Extract the [X, Y] coordinate from the center of the cell holding the provided text.  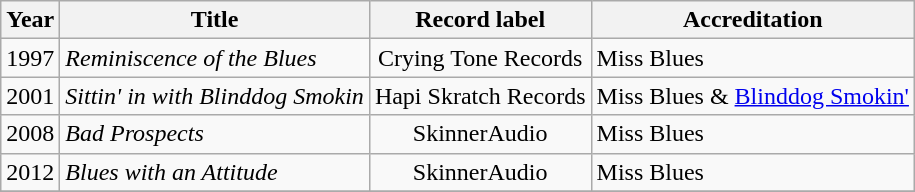
Title [215, 20]
Accreditation [752, 20]
Miss Blues & Blinddog Smokin' [752, 96]
2008 [30, 134]
Crying Tone Records [480, 58]
Blues with an Attitude [215, 172]
Record label [480, 20]
Reminiscence of the Blues [215, 58]
2001 [30, 96]
Hapi Skratch Records [480, 96]
2012 [30, 172]
1997 [30, 58]
Sittin' in with Blinddog Smokin [215, 96]
Year [30, 20]
Bad Prospects [215, 134]
